Scan for the cell matching the given text and deliver its (x, y) coordinate at center. 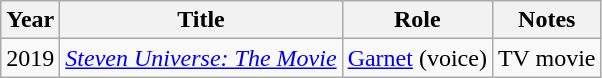
2019 (30, 58)
Year (30, 20)
Role (417, 20)
TV movie (546, 58)
Steven Universe: The Movie (201, 58)
Title (201, 20)
Notes (546, 20)
Garnet (voice) (417, 58)
